Find where the given text appears and provide that cell's center as (X, Y) coordinate. 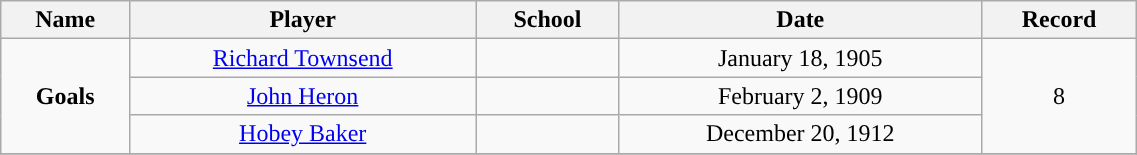
Player (303, 20)
John Heron (303, 96)
8 (1058, 96)
Record (1058, 20)
Hobey Baker (303, 134)
School (548, 20)
Date (800, 20)
Goals (66, 96)
Richard Townsend (303, 58)
Name (66, 20)
February 2, 1909 (800, 96)
January 18, 1905 (800, 58)
December 20, 1912 (800, 134)
